Provide the [x, y] coordinate of the cell's center where the given text is located.  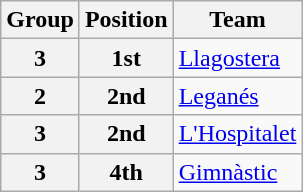
1st [126, 58]
2 [40, 96]
Leganés [238, 96]
Position [126, 20]
4th [126, 172]
Llagostera [238, 58]
Gimnàstic [238, 172]
Team [238, 20]
L'Hospitalet [238, 134]
Group [40, 20]
